Find where the given text appears and provide that cell's center as (X, Y) coordinate. 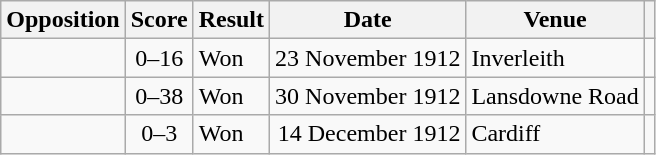
30 November 1912 (368, 96)
0–3 (159, 134)
Opposition (63, 20)
23 November 1912 (368, 58)
0–16 (159, 58)
Score (159, 20)
Inverleith (555, 58)
Lansdowne Road (555, 96)
14 December 1912 (368, 134)
Cardiff (555, 134)
Date (368, 20)
Result (231, 20)
Venue (555, 20)
0–38 (159, 96)
